Provide the (x, y) coordinate of the cell's center where the given text is located.  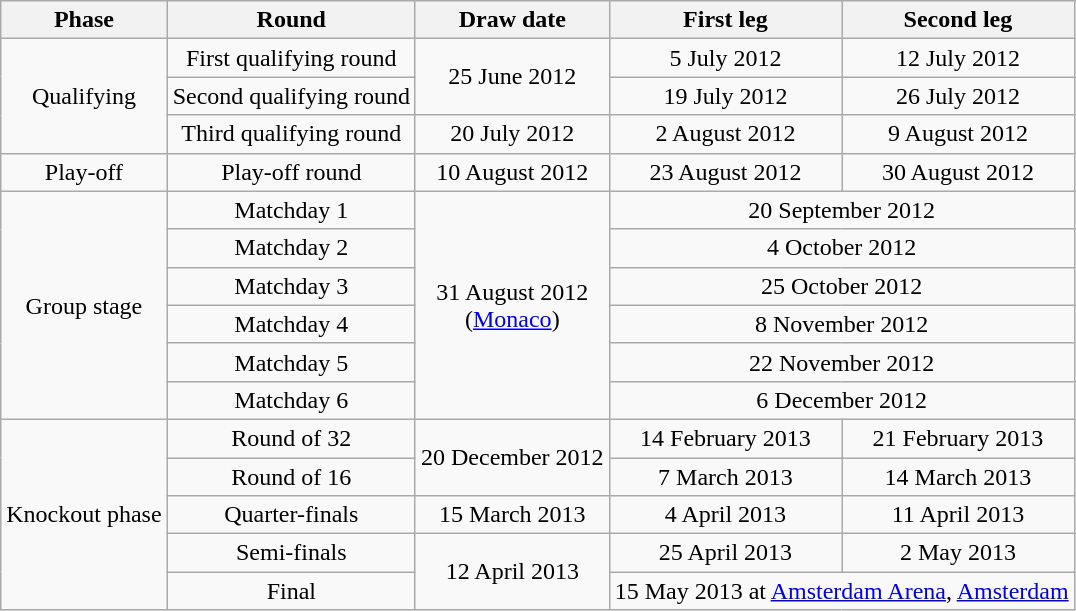
Draw date (512, 20)
Play-off (84, 172)
12 April 2013 (512, 572)
Matchday 3 (291, 286)
Matchday 2 (291, 248)
2 August 2012 (725, 134)
Matchday 6 (291, 400)
Round (291, 20)
4 April 2013 (725, 515)
Phase (84, 20)
6 December 2012 (842, 400)
Play-off round (291, 172)
Final (291, 591)
26 July 2012 (958, 96)
First leg (725, 20)
20 December 2012 (512, 457)
30 August 2012 (958, 172)
7 March 2013 (725, 477)
Round of 32 (291, 438)
Second leg (958, 20)
Knockout phase (84, 514)
Matchday 5 (291, 362)
Matchday 1 (291, 210)
Second qualifying round (291, 96)
14 March 2013 (958, 477)
10 August 2012 (512, 172)
Qualifying (84, 96)
25 October 2012 (842, 286)
5 July 2012 (725, 58)
25 June 2012 (512, 77)
Quarter-finals (291, 515)
14 February 2013 (725, 438)
25 April 2013 (725, 553)
Third qualifying round (291, 134)
20 September 2012 (842, 210)
15 March 2013 (512, 515)
9 August 2012 (958, 134)
19 July 2012 (725, 96)
11 April 2013 (958, 515)
20 July 2012 (512, 134)
Semi-finals (291, 553)
Round of 16 (291, 477)
31 August 2012(Monaco) (512, 305)
21 February 2013 (958, 438)
4 October 2012 (842, 248)
First qualifying round (291, 58)
2 May 2013 (958, 553)
8 November 2012 (842, 324)
Matchday 4 (291, 324)
22 November 2012 (842, 362)
12 July 2012 (958, 58)
Group stage (84, 305)
15 May 2013 at Amsterdam Arena, Amsterdam (842, 591)
23 August 2012 (725, 172)
